Return the (x, y) coordinate for the center point of the cell that contains the specified text.  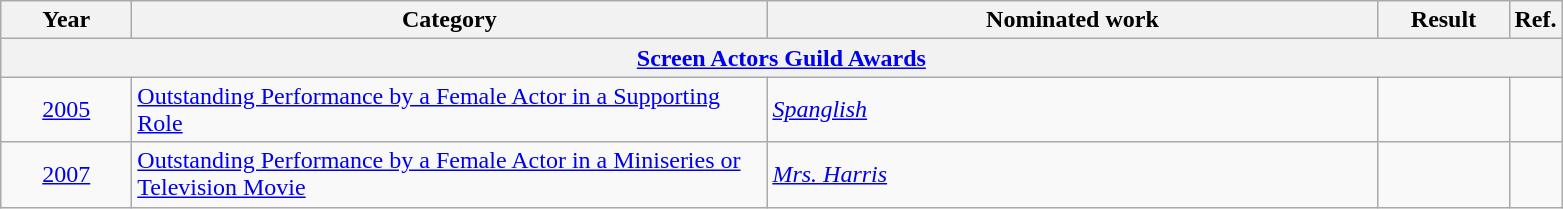
Ref. (1536, 20)
Outstanding Performance by a Female Actor in a Miniseries or Television Movie (450, 174)
Screen Actors Guild Awards (782, 58)
2005 (66, 110)
Result (1444, 20)
Outstanding Performance by a Female Actor in a Supporting Role (450, 110)
Year (66, 20)
Category (450, 20)
2007 (66, 174)
Spanglish (1072, 110)
Mrs. Harris (1072, 174)
Nominated work (1072, 20)
